Return [x, y] of the center of cell containing provided text 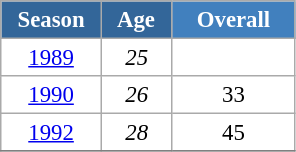
Overall [234, 20]
Season [52, 20]
28 [136, 133]
25 [136, 58]
1992 [52, 133]
45 [234, 133]
26 [136, 95]
33 [234, 95]
Age [136, 20]
1989 [52, 58]
1990 [52, 95]
